Search for the cell housing the specified text and yield its (x, y) center coordinate. 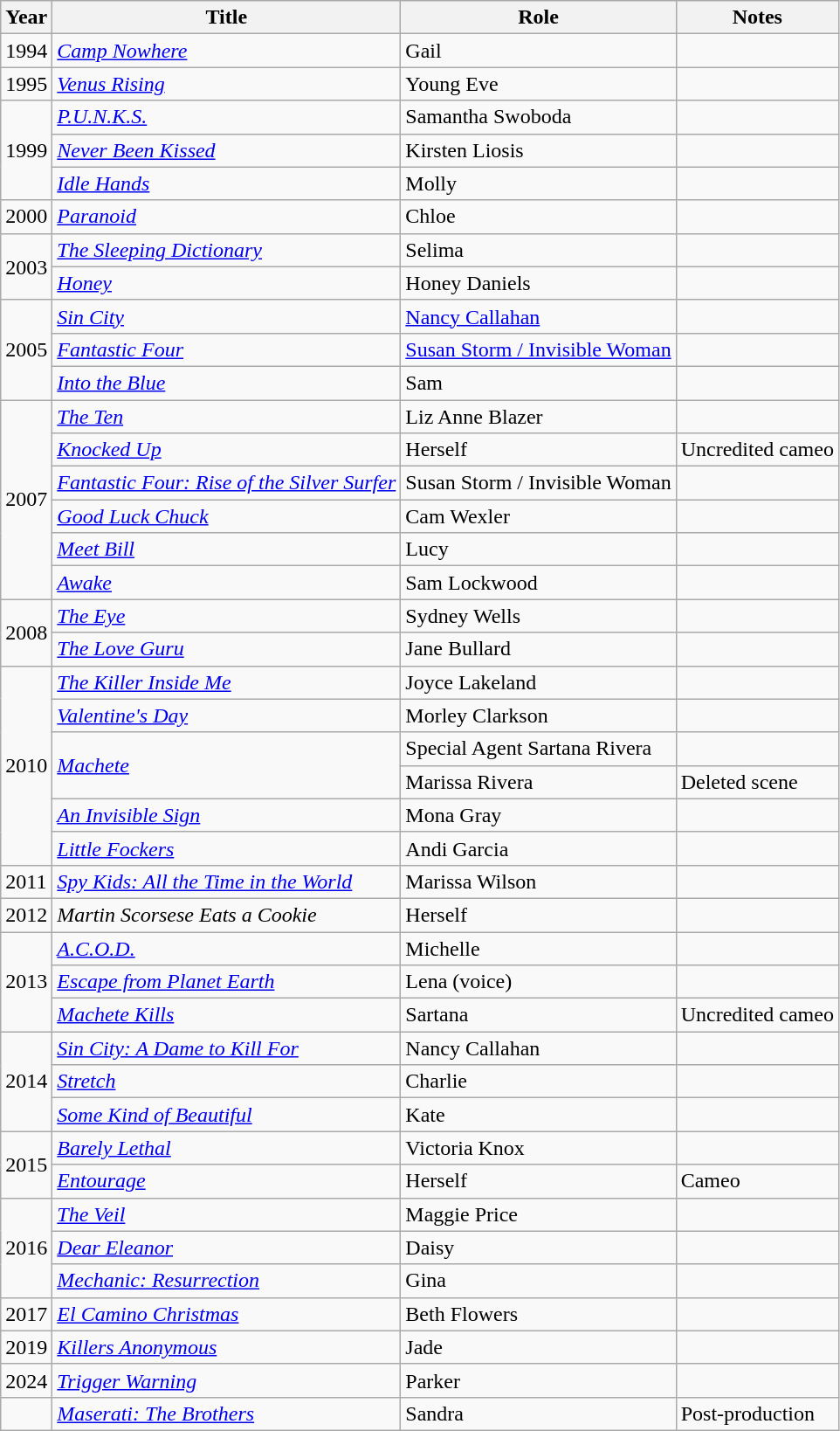
The Veil (227, 1214)
Gina (538, 1281)
Liz Anne Blazer (538, 417)
Parker (538, 1380)
Mona Gray (538, 815)
Valentine's Day (227, 715)
Awake (227, 583)
Sartana (538, 1015)
Escape from Planet Earth (227, 982)
Knocked Up (227, 450)
Young Eve (538, 84)
El Camino Christmas (227, 1314)
Kirsten Liosis (538, 150)
Sydney Wells (538, 616)
The Eye (227, 616)
Role (538, 17)
Daisy (538, 1248)
An Invisible Sign (227, 815)
Post-production (757, 1414)
A.C.O.D. (227, 948)
Machete (227, 765)
Spy Kids: All the Time in the World (227, 881)
Entourage (227, 1181)
2013 (26, 981)
Martin Scorsese Eats a Cookie (227, 915)
Good Luck Chuck (227, 516)
Some Kind of Beautiful (227, 1115)
Stretch (227, 1082)
Lucy (538, 550)
Lena (voice) (538, 982)
2003 (26, 266)
1999 (26, 150)
2017 (26, 1314)
Sam Lockwood (538, 583)
2000 (26, 217)
The Sleeping Dictionary (227, 250)
2010 (26, 765)
Cameo (757, 1181)
Special Agent Sartana Rivera (538, 749)
Michelle (538, 948)
Maserati: The Brothers (227, 1414)
Maggie Price (538, 1214)
Marissa Wilson (538, 881)
Little Fockers (227, 848)
The Love Guru (227, 649)
2014 (26, 1082)
Selima (538, 250)
Notes (757, 17)
Jane Bullard (538, 649)
Fantastic Four: Rise of the Silver Surfer (227, 483)
Mechanic: Resurrection (227, 1281)
The Killer Inside Me (227, 682)
Cam Wexler (538, 516)
2005 (26, 349)
Dear Eleanor (227, 1248)
2007 (26, 500)
Honey Daniels (538, 283)
Molly (538, 183)
Camp Nowhere (227, 51)
Machete Kills (227, 1015)
Venus Rising (227, 84)
Joyce Lakeland (538, 682)
Year (26, 17)
2015 (26, 1165)
Marissa Rivera (538, 782)
2012 (26, 915)
Sin City (227, 316)
1995 (26, 84)
2011 (26, 881)
The Ten (227, 417)
2016 (26, 1248)
P.U.N.K.S. (227, 117)
Charlie (538, 1082)
Jade (538, 1347)
Andi Garcia (538, 848)
2024 (26, 1380)
Sandra (538, 1414)
Paranoid (227, 217)
1994 (26, 51)
Kate (538, 1115)
Beth Flowers (538, 1314)
Victoria Knox (538, 1148)
Barely Lethal (227, 1148)
Chloe (538, 217)
Title (227, 17)
Into the Blue (227, 383)
2008 (26, 633)
Sam (538, 383)
Never Been Kissed (227, 150)
Gail (538, 51)
Honey (227, 283)
Trigger Warning (227, 1380)
Fantastic Four (227, 349)
Meet Bill (227, 550)
Killers Anonymous (227, 1347)
2019 (26, 1347)
Morley Clarkson (538, 715)
Deleted scene (757, 782)
Sin City: A Dame to Kill For (227, 1048)
Samantha Swoboda (538, 117)
Idle Hands (227, 183)
